Return (X, Y) of the center of cell containing provided text 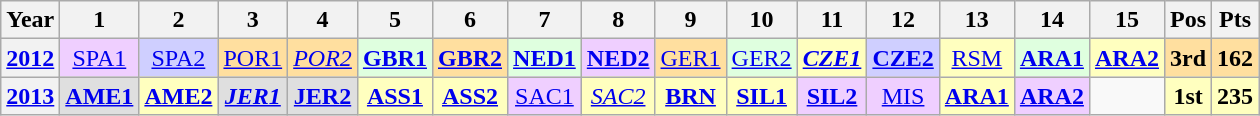
ASS1 (394, 96)
AME1 (100, 96)
CZE2 (903, 58)
ASS2 (470, 96)
GBR2 (470, 58)
9 (690, 20)
SIL1 (762, 96)
1st (1188, 96)
6 (470, 20)
POR1 (253, 58)
3 (253, 20)
235 (1236, 96)
SIL2 (832, 96)
AME2 (178, 96)
JER1 (253, 96)
10 (762, 20)
MIS (903, 96)
GER1 (690, 58)
BRN (690, 96)
NED2 (618, 58)
5 (394, 20)
13 (976, 20)
SAC1 (545, 96)
2013 (30, 96)
GER2 (762, 58)
162 (1236, 58)
GBR1 (394, 58)
Pts (1236, 20)
POR2 (323, 58)
1 (100, 20)
SPA1 (100, 58)
4 (323, 20)
SPA2 (178, 58)
2012 (30, 58)
8 (618, 20)
RSM (976, 58)
SAC2 (618, 96)
3rd (1188, 58)
Pos (1188, 20)
NED1 (545, 58)
14 (1052, 20)
11 (832, 20)
7 (545, 20)
Year (30, 20)
15 (1126, 20)
JER2 (323, 96)
2 (178, 20)
CZE1 (832, 58)
12 (903, 20)
